Scan for the cell matching the given text and deliver its [x, y] coordinate at center. 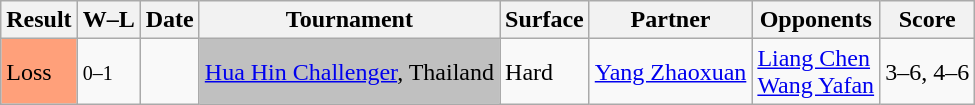
Tournament [349, 20]
Loss [39, 72]
Hard [545, 72]
Partner [670, 20]
Yang Zhaoxuan [670, 72]
W–L [108, 20]
Result [39, 20]
Date [170, 20]
Score [928, 20]
Surface [545, 20]
0–1 [108, 72]
3–6, 4–6 [928, 72]
Hua Hin Challenger, Thailand [349, 72]
Liang Chen Wang Yafan [816, 72]
Opponents [816, 20]
